Pinpoint the cell where the given text exists, returning its [X, Y] midpoint coordinate. 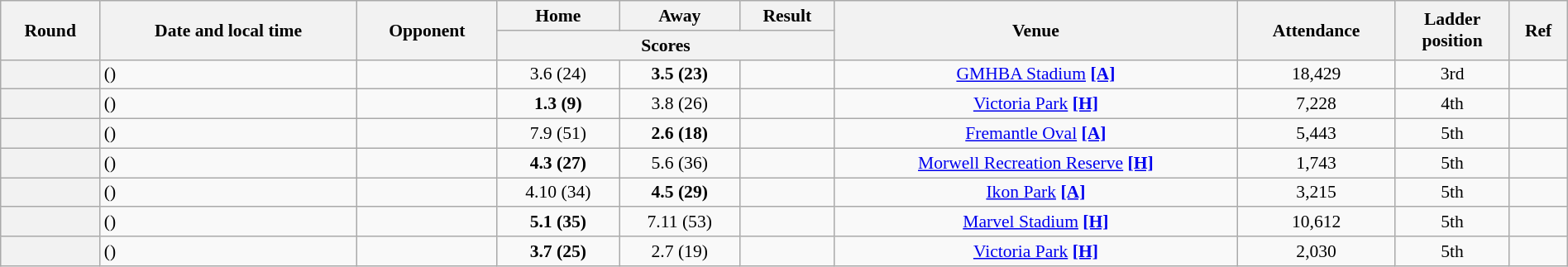
Attendance [1317, 30]
Result [787, 16]
3rd [1452, 74]
3,215 [1317, 193]
Away [680, 16]
Home [558, 16]
5.6 (36) [680, 163]
5.1 (35) [558, 222]
2.7 (19) [680, 251]
5,443 [1317, 134]
3.6 (24) [558, 74]
Date and local time [228, 30]
Round [50, 30]
3.8 (26) [680, 104]
Morwell Recreation Reserve [H] [1035, 163]
Ladderposition [1452, 30]
Marvel Stadium [H] [1035, 222]
Fremantle Oval [A] [1035, 134]
2.6 (18) [680, 134]
Ref [1538, 30]
7.11 (53) [680, 222]
7.9 (51) [558, 134]
10,612 [1317, 222]
Opponent [427, 30]
Venue [1035, 30]
1.3 (9) [558, 104]
18,429 [1317, 74]
4th [1452, 104]
4.5 (29) [680, 193]
1,743 [1317, 163]
4.10 (34) [558, 193]
GMHBA Stadium [A] [1035, 74]
Ikon Park [A] [1035, 193]
3.5 (23) [680, 74]
7,228 [1317, 104]
Scores [666, 45]
4.3 (27) [558, 163]
3.7 (25) [558, 251]
2,030 [1317, 251]
